Find where the given text appears and provide that cell's center as (x, y) coordinate. 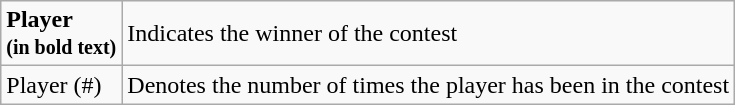
Player(in bold text) (62, 34)
Indicates the winner of the contest (428, 34)
Player (#) (62, 85)
Denotes the number of times the player has been in the contest (428, 85)
